Return (X, Y) of the center of cell containing provided text 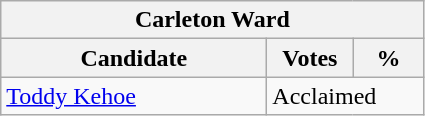
Candidate (134, 58)
Acclaimed (346, 96)
% (388, 58)
Toddy Kehoe (134, 96)
Votes (310, 58)
Carleton Ward (212, 20)
